Search for the cell housing the specified text and yield its [x, y] center coordinate. 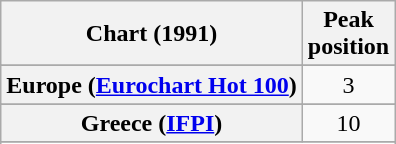
Europe (Eurochart Hot 100) [152, 85]
Peakposition [348, 34]
10 [348, 123]
3 [348, 85]
Greece (IFPI) [152, 123]
Chart (1991) [152, 34]
